For the text-containing cell, return its midpoint in [X, Y] coordinate format. 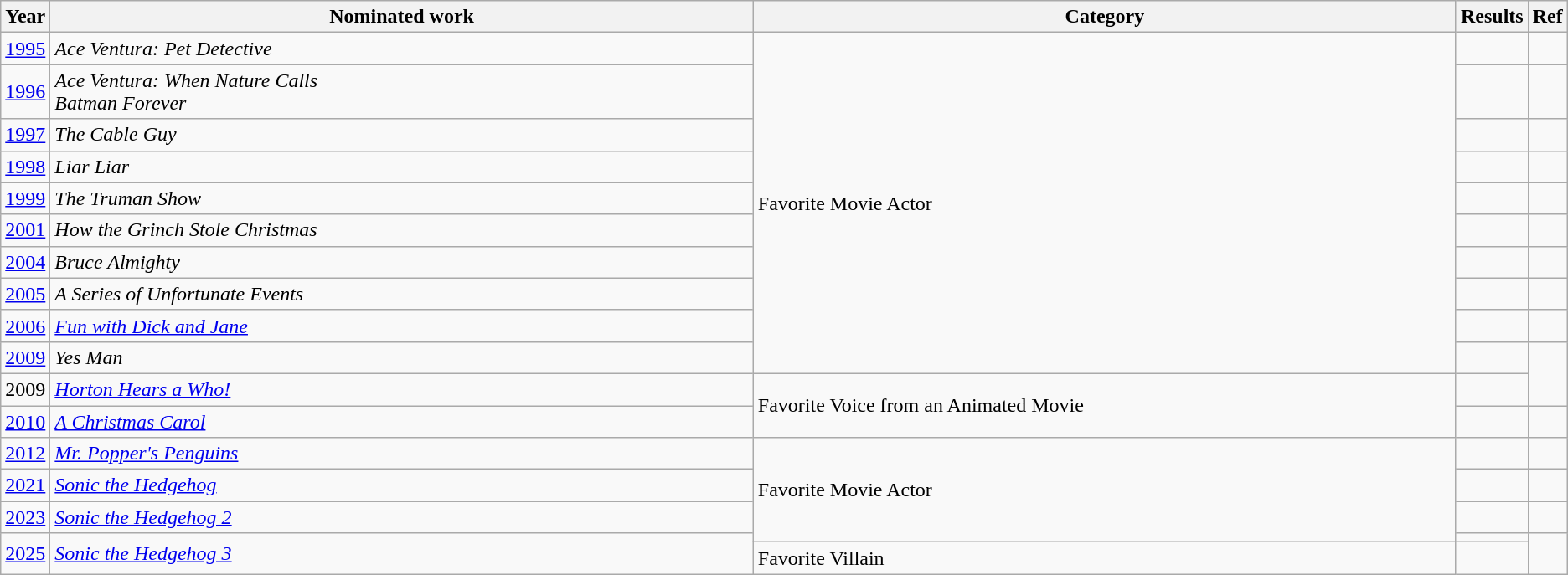
Year [25, 17]
Mr. Popper's Penguins [402, 454]
2025 [25, 554]
2005 [25, 294]
2001 [25, 230]
Bruce Almighty [402, 262]
1996 [25, 92]
Ace Ventura: When Nature CallsBatman Forever [402, 92]
2023 [25, 517]
2010 [25, 421]
Sonic the Hedgehog 2 [402, 517]
A Christmas Carol [402, 421]
Sonic the Hedgehog [402, 485]
2006 [25, 326]
The Cable Guy [402, 135]
Results [1492, 17]
The Truman Show [402, 198]
1998 [25, 167]
Favorite Voice from an Animated Movie [1104, 405]
Nominated work [402, 17]
1997 [25, 135]
1995 [25, 49]
Liar Liar [402, 167]
Fun with Dick and Jane [402, 326]
2004 [25, 262]
1999 [25, 198]
Sonic the Hedgehog 3 [402, 554]
Ace Ventura: Pet Detective [402, 49]
2012 [25, 454]
A Series of Unfortunate Events [402, 294]
Horton Hears a Who! [402, 389]
Category [1104, 17]
2021 [25, 485]
How the Grinch Stole Christmas [402, 230]
Favorite Villain [1104, 558]
Ref [1548, 17]
Yes Man [402, 357]
